Provide the (x, y) coordinate of the cell's center where the given text is located.  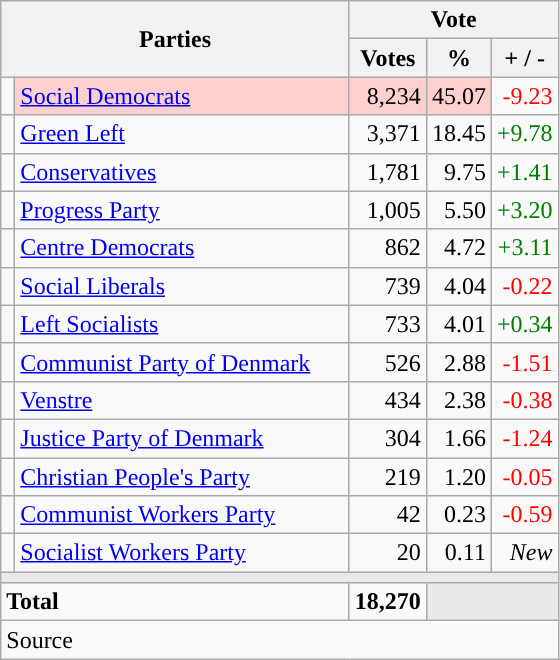
5.50 (458, 210)
Venstre (182, 400)
219 (388, 477)
862 (388, 248)
4.04 (458, 286)
0.11 (458, 553)
Social Liberals (182, 286)
1,781 (388, 172)
-0.38 (524, 400)
Vote (454, 20)
0.23 (458, 515)
-0.22 (524, 286)
8,234 (388, 96)
1,005 (388, 210)
42 (388, 515)
1.20 (458, 477)
Socialist Workers Party (182, 553)
304 (388, 438)
2.38 (458, 400)
Communist Workers Party (182, 515)
4.72 (458, 248)
Green Left (182, 134)
+1.41 (524, 172)
Centre Democrats (182, 248)
Votes (388, 58)
Justice Party of Denmark (182, 438)
New (524, 553)
18,270 (388, 602)
Source (280, 640)
+3.20 (524, 210)
+0.34 (524, 324)
Social Democrats (182, 96)
739 (388, 286)
2.88 (458, 362)
Left Socialists (182, 324)
Communist Party of Denmark (182, 362)
-1.51 (524, 362)
45.07 (458, 96)
+3.11 (524, 248)
1.66 (458, 438)
733 (388, 324)
-9.23 (524, 96)
+ / - (524, 58)
-1.24 (524, 438)
+9.78 (524, 134)
-0.59 (524, 515)
Conservatives (182, 172)
Total (176, 602)
434 (388, 400)
526 (388, 362)
20 (388, 553)
-0.05 (524, 477)
% (458, 58)
Progress Party (182, 210)
4.01 (458, 324)
18.45 (458, 134)
Christian People's Party (182, 477)
3,371 (388, 134)
9.75 (458, 172)
Parties (176, 39)
